Determine the (X, Y) coordinate at the center of the cell enclosing the given text.  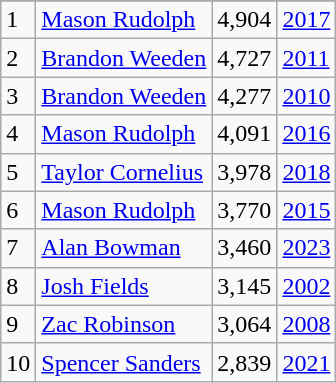
2010 (306, 96)
2011 (306, 58)
9 (18, 324)
1 (18, 20)
3,460 (244, 248)
4,727 (244, 58)
Zac Robinson (124, 324)
7 (18, 248)
2 (18, 58)
3,978 (244, 172)
2023 (306, 248)
4 (18, 134)
3,064 (244, 324)
4,904 (244, 20)
Josh Fields (124, 286)
2018 (306, 172)
8 (18, 286)
6 (18, 210)
4,091 (244, 134)
2021 (306, 362)
3 (18, 96)
2016 (306, 134)
Spencer Sanders (124, 362)
2008 (306, 324)
5 (18, 172)
4,277 (244, 96)
Taylor Cornelius (124, 172)
2017 (306, 20)
3,145 (244, 286)
2015 (306, 210)
10 (18, 362)
2,839 (244, 362)
Alan Bowman (124, 248)
2002 (306, 286)
3,770 (244, 210)
